Extract the (x, y) coordinate from the center of the cell holding the provided text.  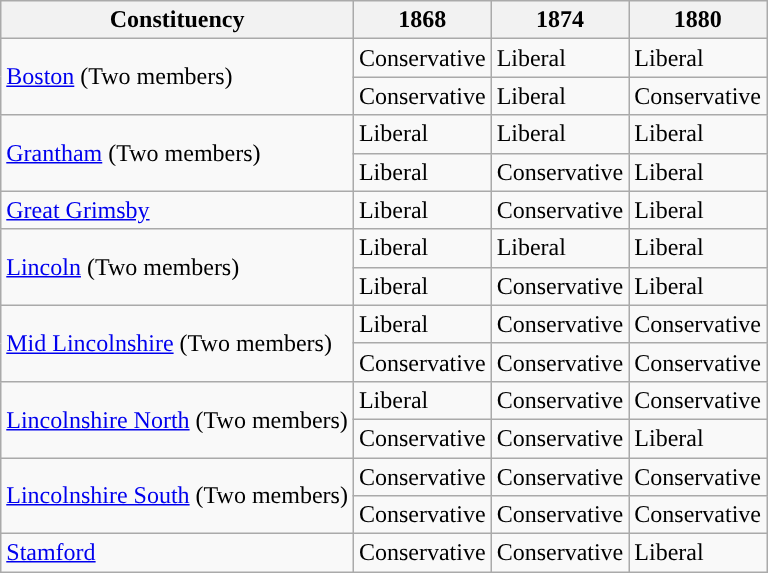
Constituency (178, 20)
Great Grimsby (178, 210)
Boston (Two members) (178, 77)
Lincolnshire South (Two members) (178, 496)
Lincoln (Two members) (178, 267)
1880 (698, 20)
1874 (560, 20)
Mid Lincolnshire (Two members) (178, 343)
Lincolnshire North (Two members) (178, 419)
Stamford (178, 553)
1868 (422, 20)
Grantham (Two members) (178, 153)
